Pinpoint the cell where the given text exists, returning its (X, Y) midpoint coordinate. 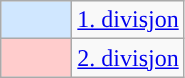
2. divisjon (128, 58)
1. divisjon (128, 20)
